For the text-containing cell, return its midpoint in [X, Y] coordinate format. 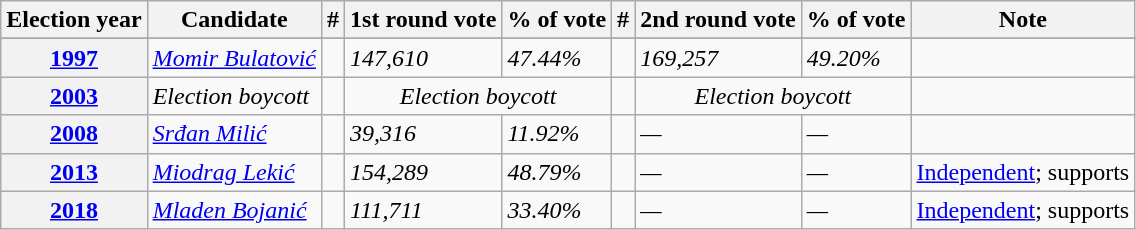
1st round vote [424, 20]
147,610 [424, 58]
Election year [74, 20]
2018 [74, 210]
Candidate [234, 20]
2003 [74, 96]
2013 [74, 172]
Momir Bulatović [234, 58]
1997 [74, 58]
48.79% [557, 172]
2nd round vote [718, 20]
2008 [74, 134]
33.40% [557, 210]
Mladen Bojanić [234, 210]
154,289 [424, 172]
11.92% [557, 134]
47.44% [557, 58]
Srđan Milić [234, 134]
49.20% [856, 58]
Note [1023, 20]
169,257 [718, 58]
111,711 [424, 210]
39,316 [424, 134]
Miodrag Lekić [234, 172]
